Scan for the cell matching the given text and deliver its (x, y) coordinate at center. 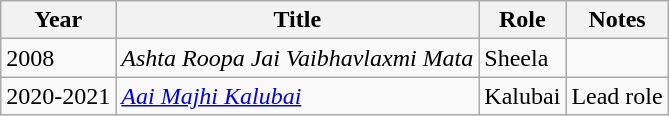
Notes (617, 20)
Lead role (617, 96)
Kalubai (522, 96)
Title (298, 20)
Year (58, 20)
Ashta Roopa Jai Vaibhavlaxmi Mata (298, 58)
Role (522, 20)
2020-2021 (58, 96)
2008 (58, 58)
Sheela (522, 58)
Aai Majhi Kalubai (298, 96)
